Return [x, y] of the center of cell containing provided text 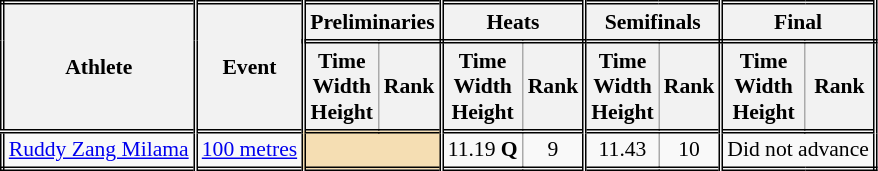
11.19 Q [482, 150]
100 metres [249, 150]
Athlete [98, 67]
Semifinals [653, 22]
Heats [513, 22]
Event [249, 67]
Preliminaries [372, 22]
Did not advance [798, 150]
11.43 [622, 150]
10 [690, 150]
Final [798, 22]
Ruddy Zang Milama [98, 150]
9 [554, 150]
